Output the (X, Y) coordinate of the center of the cell containing the given text.  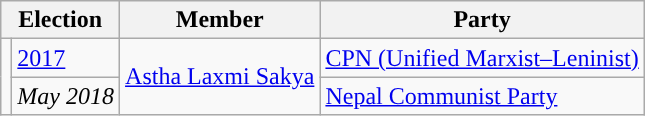
CPN (Unified Marxist–Leninist) (482, 58)
May 2018 (66, 96)
Member (220, 20)
Nepal Communist Party (482, 96)
Party (482, 20)
2017 (66, 58)
Astha Laxmi Sakya (220, 77)
Election (60, 20)
